Capture the cell that displays the provided text and extract its [X, Y] central coordinate. 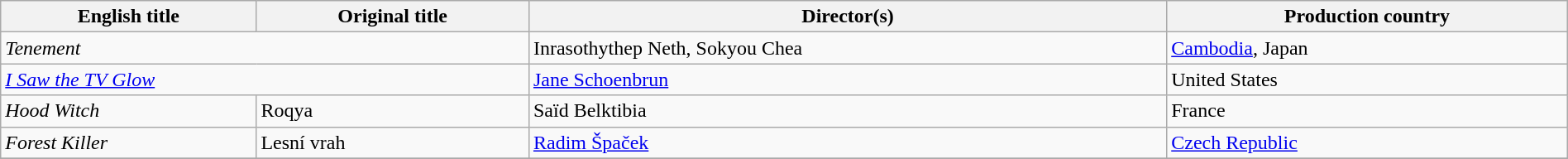
France [1368, 111]
Inrasothythep Neth, Sokyou Chea [847, 48]
Original title [393, 17]
Production country [1368, 17]
Jane Schoenbrun [847, 79]
Director(s) [847, 17]
Saïd Belktibia [847, 111]
Hood Witch [129, 111]
English title [129, 17]
Lesní vrah [393, 142]
United States [1368, 79]
I Saw the TV Glow [265, 79]
Tenement [265, 48]
Forest Killer [129, 142]
Roqya [393, 111]
Czech Republic [1368, 142]
Cambodia, Japan [1368, 48]
Radim Špaček [847, 142]
